Pinpoint the cell where the given text exists, returning its (X, Y) midpoint coordinate. 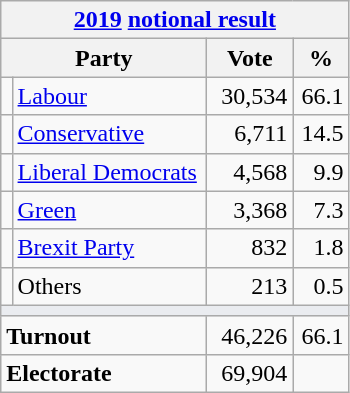
Turnout (104, 335)
Electorate (104, 373)
7.3 (321, 210)
Green (110, 210)
213 (250, 286)
0.5 (321, 286)
3,368 (250, 210)
Brexit Party (110, 248)
Liberal Democrats (110, 172)
6,711 (250, 134)
1.8 (321, 248)
Party (104, 58)
14.5 (321, 134)
46,226 (250, 335)
9.9 (321, 172)
% (321, 58)
69,904 (250, 373)
Conservative (110, 134)
Others (110, 286)
832 (250, 248)
Vote (250, 58)
Labour (110, 96)
2019 notional result (175, 20)
4,568 (250, 172)
30,534 (250, 96)
